Pinpoint the cell where the given text exists, returning its (X, Y) midpoint coordinate. 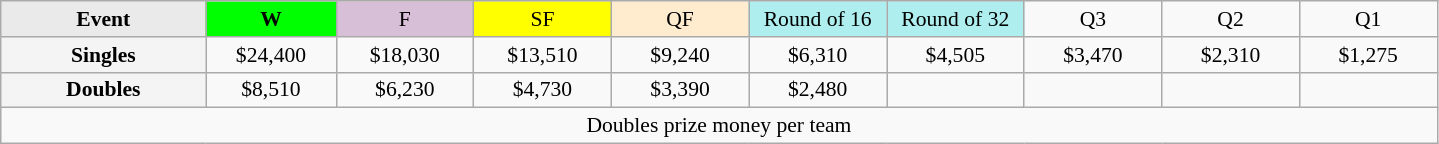
Doubles (104, 90)
Singles (104, 55)
$8,510 (271, 90)
SF (543, 19)
$13,510 (543, 55)
$9,240 (680, 55)
$2,310 (1231, 55)
$1,275 (1368, 55)
$4,505 (955, 55)
Event (104, 19)
$3,470 (1093, 55)
Q1 (1368, 19)
Doubles prize money per team (719, 126)
$2,480 (818, 90)
$3,390 (680, 90)
Round of 16 (818, 19)
W (271, 19)
QF (680, 19)
Q2 (1231, 19)
$6,310 (818, 55)
$18,030 (405, 55)
$4,730 (543, 90)
$6,230 (405, 90)
Round of 32 (955, 19)
Q3 (1093, 19)
$24,400 (271, 55)
F (405, 19)
